Identify which cell holds the provided text, then report its (X, Y) central coordinate. 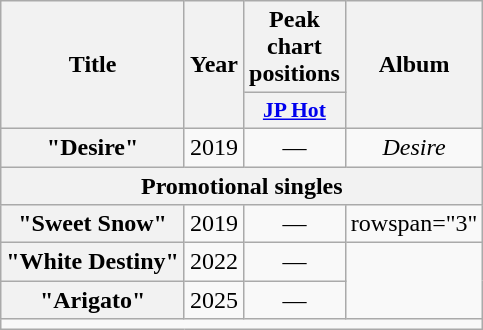
2022 (214, 262)
Title (93, 65)
Promotional singles (242, 185)
"Arigato" (93, 300)
Album (414, 65)
Year (214, 65)
"Sweet Snow" (93, 224)
rowspan="3" (414, 224)
Desire (414, 147)
"Desire" (93, 147)
"White Destiny" (93, 262)
2025 (214, 300)
Peak chart positions (295, 47)
JP Hot (295, 111)
